Detect which cell encompasses the target text, then output its (X, Y) center coordinate. 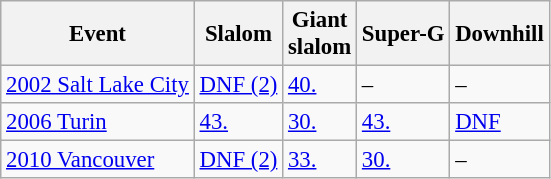
Event (98, 34)
DNF (500, 122)
2002 Salt Lake City (98, 85)
Downhill (500, 34)
Slalom (238, 34)
40. (320, 85)
Giantslalom (320, 34)
2006 Turin (98, 122)
2010 Vancouver (98, 160)
33. (320, 160)
Super-G (404, 34)
